Determine the [X, Y] coordinate at the center of the cell enclosing the given text.  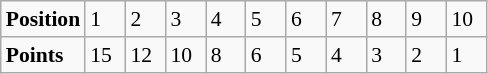
7 [346, 19]
9 [426, 19]
15 [105, 55]
Position [43, 19]
12 [145, 55]
Points [43, 55]
